Extract the (x, y) coordinate from the center of the cell holding the provided text.  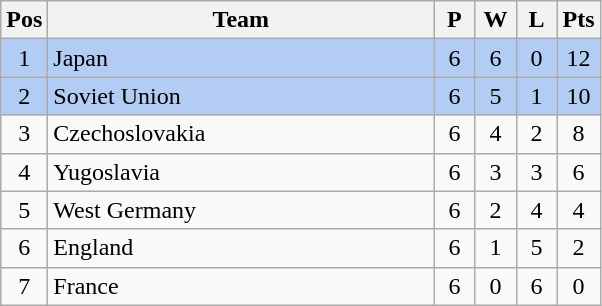
P (454, 20)
Team (241, 20)
W (496, 20)
12 (578, 58)
10 (578, 96)
7 (24, 286)
Pts (578, 20)
Czechoslovakia (241, 134)
8 (578, 134)
Pos (24, 20)
Japan (241, 58)
West Germany (241, 210)
Yugoslavia (241, 172)
Soviet Union (241, 96)
L (536, 20)
England (241, 248)
France (241, 286)
